Identify which cell holds the provided text, then report its (X, Y) central coordinate. 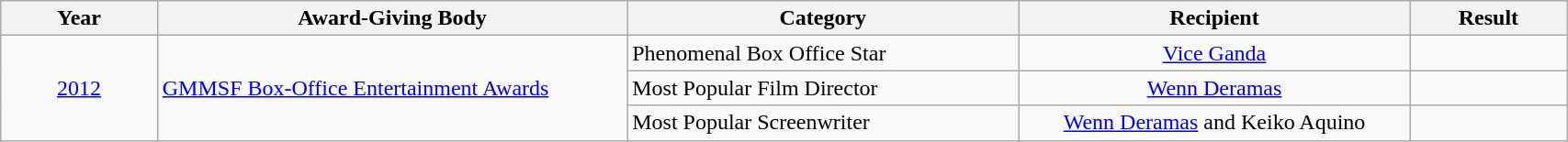
Year (79, 18)
Award-Giving Body (391, 18)
Phenomenal Box Office Star (823, 53)
Category (823, 18)
Most Popular Screenwriter (823, 123)
Most Popular Film Director (823, 88)
GMMSF Box-Office Entertainment Awards (391, 88)
Vice Ganda (1214, 53)
2012 (79, 88)
Wenn Deramas and Keiko Aquino (1214, 123)
Recipient (1214, 18)
Wenn Deramas (1214, 88)
Result (1488, 18)
